Extract the [x, y] coordinate from the center of the cell holding the provided text.  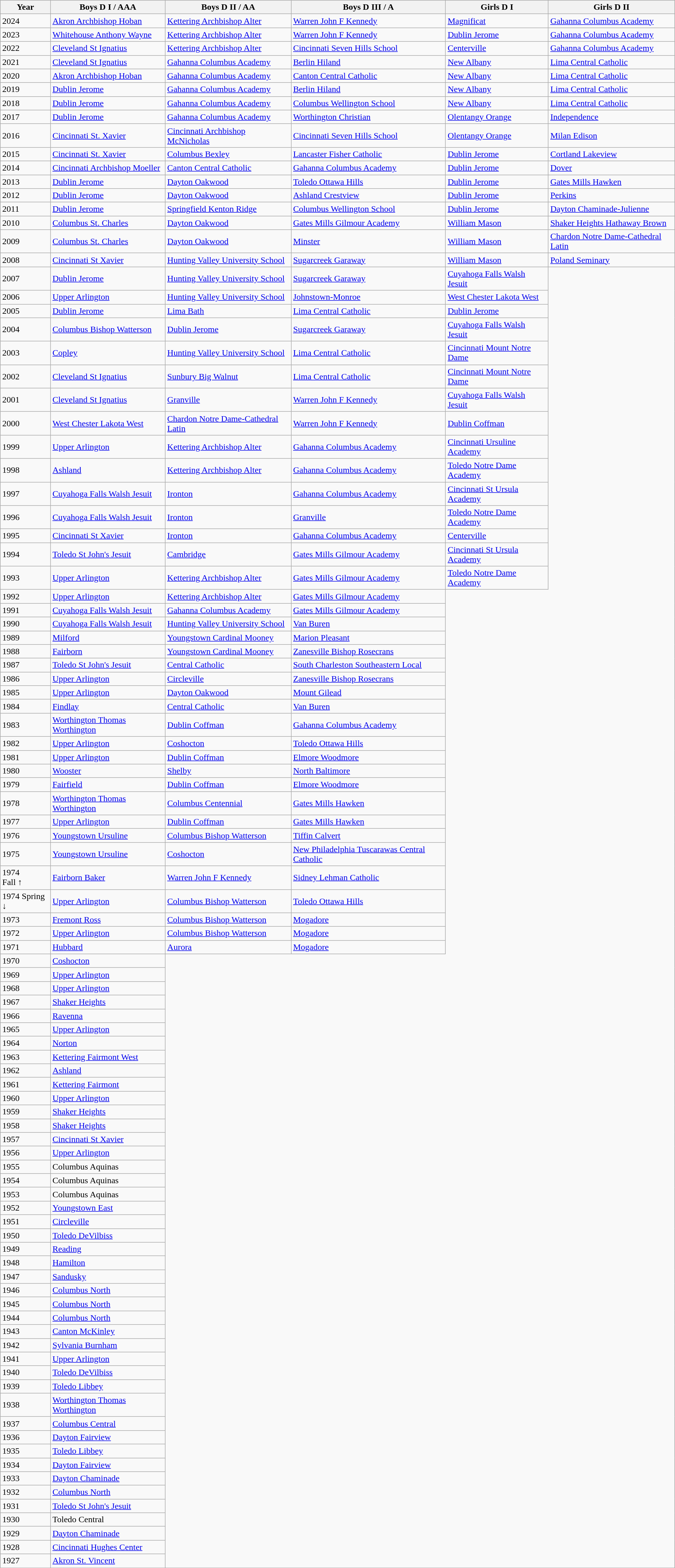
Columbus Centennial [228, 803]
1966 [25, 1016]
Findlay [108, 706]
Perkins [612, 195]
1964 [25, 1043]
Mount Gilead [369, 692]
New Philadelphia Tuscarawas Central Catholic [369, 854]
Sandusky [108, 1277]
1960 [25, 1098]
1969 [25, 974]
Aurora [228, 947]
Fairfield [108, 785]
Tiffin Calvert [369, 836]
Cincinnati Hughes Center [108, 1547]
1946 [25, 1290]
1955 [25, 1167]
1947 [25, 1277]
Toledo Central [108, 1520]
1943 [25, 1331]
1962 [25, 1071]
Poland Seminary [612, 260]
Boys D III / A [369, 7]
2012 [25, 195]
2011 [25, 209]
1992 [25, 596]
2010 [25, 223]
Whitehouse Anthony Wayne [108, 35]
Hamilton [108, 1263]
Fremont Ross [108, 920]
Fairborn Baker [108, 878]
1933 [25, 1479]
1940 [25, 1373]
1998 [25, 470]
1982 [25, 743]
Cincinnati Ursuline Academy [497, 446]
1995 [25, 536]
Columbus Bexley [228, 154]
1983 [25, 725]
1948 [25, 1263]
2007 [25, 278]
Fairborn [108, 651]
1951 [25, 1221]
2020 [25, 76]
Dayton Chaminade-Julienne [612, 209]
2016 [25, 136]
2015 [25, 154]
2003 [25, 353]
1991 [25, 610]
1987 [25, 665]
1981 [25, 757]
1942 [25, 1345]
1937 [25, 1423]
2018 [25, 103]
Akron St. Vincent [108, 1561]
1941 [25, 1359]
1935 [25, 1451]
South Charleston Southeastern Local [369, 665]
1928 [25, 1547]
2013 [25, 181]
1976 [25, 836]
Canton McKinley [108, 1331]
Lima Bath [228, 311]
Year [25, 7]
Copley [108, 353]
1970 [25, 961]
Milford [108, 638]
Hubbard [108, 947]
Girls D II [612, 7]
Girls D I [497, 7]
1997 [25, 493]
1984 [25, 706]
Cincinnati Archbishop Moeller [108, 168]
1927 [25, 1561]
1971 [25, 947]
1975 [25, 854]
1974 Spring ↓ [25, 901]
1934 [25, 1465]
2008 [25, 260]
Shaker Heights Hathaway Brown [612, 223]
1958 [25, 1126]
Norton [108, 1043]
2006 [25, 297]
North Baltimore [369, 771]
1932 [25, 1492]
1977 [25, 822]
1930 [25, 1520]
2001 [25, 400]
1989 [25, 638]
1974 Fall ↑ [25, 878]
Wooster [108, 771]
1973 [25, 920]
1985 [25, 692]
Ashland Crestview [369, 195]
Cortland Lakeview [612, 154]
1944 [25, 1318]
2000 [25, 423]
2023 [25, 35]
2019 [25, 89]
Springfield Kenton Ridge [228, 209]
2024 [25, 21]
1938 [25, 1405]
1965 [25, 1030]
1945 [25, 1304]
1954 [25, 1180]
1953 [25, 1194]
Sylvania Burnham [108, 1345]
Independence [612, 117]
Sunbury Big Walnut [228, 376]
Columbus Central [108, 1423]
2005 [25, 311]
Reading [108, 1249]
Dover [612, 168]
Minster [369, 242]
1959 [25, 1112]
1990 [25, 624]
1972 [25, 933]
Youngstown East [108, 1208]
1956 [25, 1153]
Shelby [228, 771]
Boys D II / AA [228, 7]
Cambridge [228, 555]
1929 [25, 1533]
Lancaster Fisher Catholic [369, 154]
2022 [25, 48]
2014 [25, 168]
1994 [25, 555]
1986 [25, 679]
1993 [25, 578]
1999 [25, 446]
1931 [25, 1506]
Kettering Fairmont [108, 1084]
Marion Pleasant [369, 638]
2004 [25, 330]
2002 [25, 376]
1957 [25, 1139]
1980 [25, 771]
2021 [25, 62]
1988 [25, 651]
1967 [25, 1002]
Cincinnati Archbishop McNicholas [228, 136]
1949 [25, 1249]
1939 [25, 1386]
1952 [25, 1208]
1963 [25, 1057]
1961 [25, 1084]
1979 [25, 785]
1978 [25, 803]
Worthington Christian [369, 117]
1996 [25, 517]
Kettering Fairmont West [108, 1057]
Sidney Lehman Catholic [369, 878]
2009 [25, 242]
Milan Edison [612, 136]
Boys D I / AAA [108, 7]
1950 [25, 1235]
Johnstown-Monroe [369, 297]
Ravenna [108, 1016]
1936 [25, 1437]
Magnificat [497, 21]
1968 [25, 988]
2017 [25, 117]
